Provide the (x, y) coordinate of the cell's center where the given text is located.  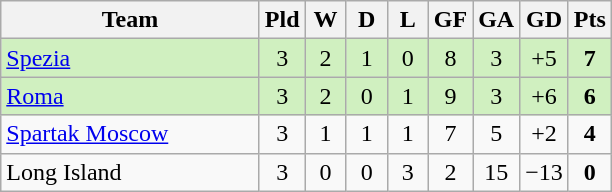
Pld (282, 20)
−13 (544, 172)
4 (590, 134)
L (408, 20)
Pts (590, 20)
15 (496, 172)
6 (590, 96)
Roma (130, 96)
+2 (544, 134)
5 (496, 134)
GF (450, 20)
Spezia (130, 58)
W (326, 20)
Team (130, 20)
GA (496, 20)
+6 (544, 96)
D (366, 20)
8 (450, 58)
GD (544, 20)
+5 (544, 58)
Long Island (130, 172)
9 (450, 96)
Spartak Moscow (130, 134)
